Locate the cell with the specified text and output its (x, y) center coordinate. 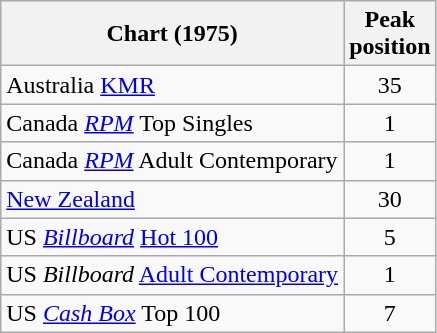
Canada RPM Adult Contemporary (172, 161)
New Zealand (172, 199)
US Cash Box Top 100 (172, 313)
35 (390, 85)
US Billboard Hot 100 (172, 237)
US Billboard Adult Contemporary (172, 275)
30 (390, 199)
Australia KMR (172, 85)
5 (390, 237)
7 (390, 313)
Chart (1975) (172, 34)
Canada RPM Top Singles (172, 123)
Peakposition (390, 34)
